Capture the cell that displays the provided text and extract its (X, Y) central coordinate. 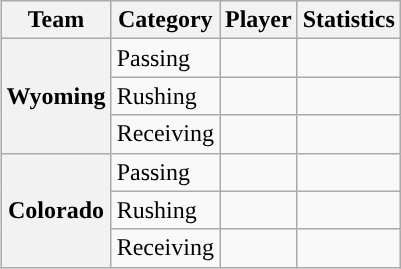
Player (259, 20)
Category (165, 20)
Wyoming (56, 96)
Colorado (56, 210)
Team (56, 20)
Statistics (348, 20)
